For the text-containing cell, return its midpoint in [x, y] coordinate format. 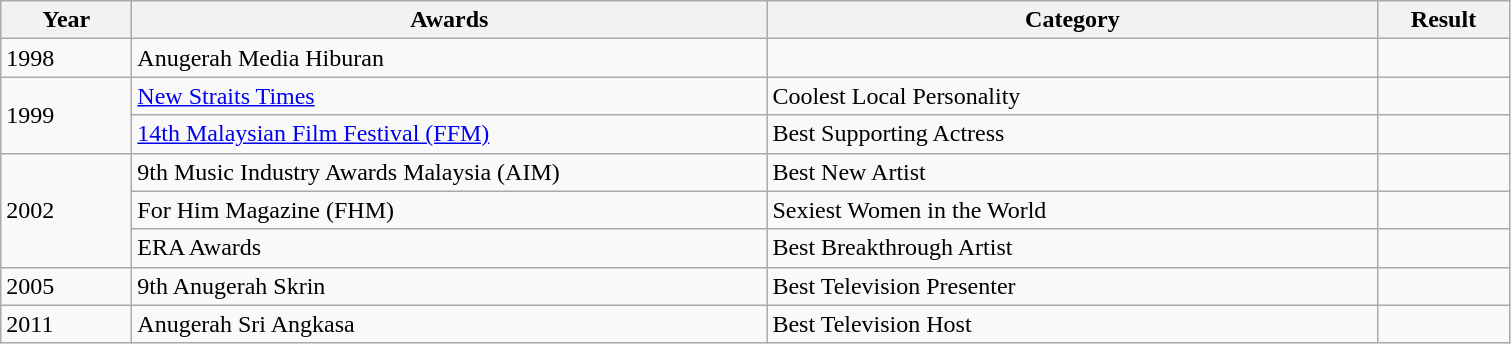
Best New Artist [1072, 172]
2002 [66, 210]
New Straits Times [450, 96]
Anugerah Media Hiburan [450, 58]
Best Television Presenter [1072, 286]
Category [1072, 20]
Best Breakthrough Artist [1072, 248]
14th Malaysian Film Festival (FFM) [450, 134]
9th Music Industry Awards Malaysia (AIM) [450, 172]
Coolest Local Personality [1072, 96]
Best Television Host [1072, 324]
Best Supporting Actress [1072, 134]
1999 [66, 115]
Result [1444, 20]
2005 [66, 286]
2011 [66, 324]
9th Anugerah Skrin [450, 286]
Awards [450, 20]
Year [66, 20]
1998 [66, 58]
For Him Magazine (FHM) [450, 210]
Anugerah Sri Angkasa [450, 324]
ERA Awards [450, 248]
Sexiest Women in the World [1072, 210]
